Detect which cell encompasses the target text, then output its (X, Y) center coordinate. 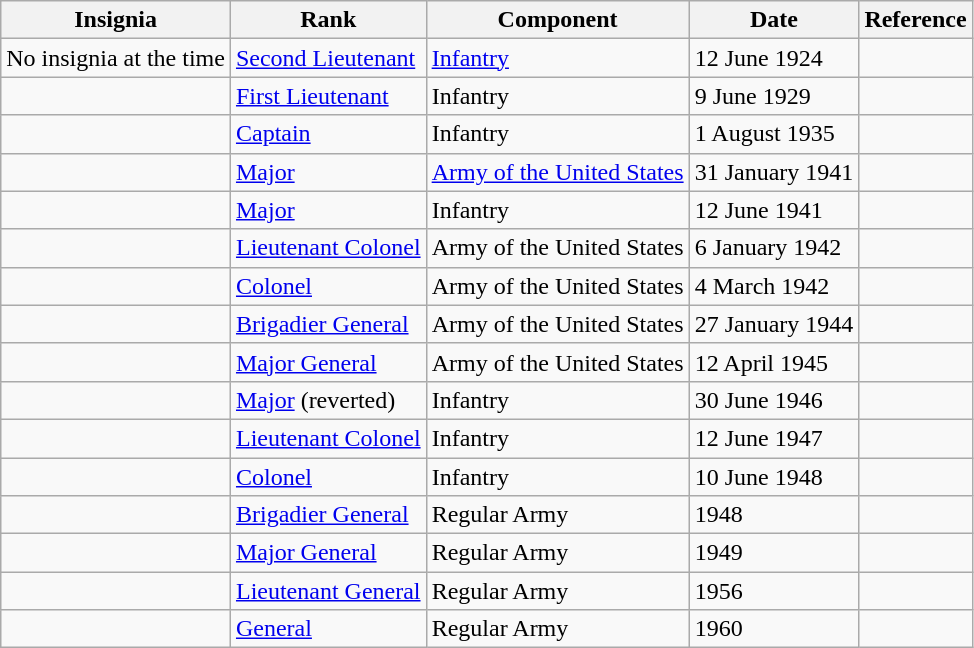
Major (reverted) (328, 400)
9 June 1929 (774, 96)
Lieutenant General (328, 591)
27 January 1944 (774, 324)
6 January 1942 (774, 248)
First Lieutenant (328, 96)
4 March 1942 (774, 286)
1960 (774, 629)
Captain (328, 134)
1 August 1935 (774, 134)
1948 (774, 515)
12 April 1945 (774, 362)
No insignia at the time (116, 58)
10 June 1948 (774, 477)
30 June 1946 (774, 400)
1949 (774, 553)
Reference (916, 20)
12 June 1947 (774, 438)
Insignia (116, 20)
General (328, 629)
1956 (774, 591)
Rank (328, 20)
Second Lieutenant (328, 58)
12 June 1941 (774, 210)
31 January 1941 (774, 172)
12 June 1924 (774, 58)
Component (558, 20)
Date (774, 20)
